Locate the cell with the specified text and output its (X, Y) center coordinate. 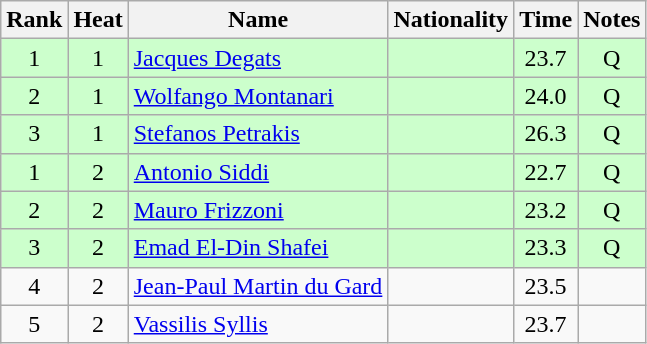
Emad El-Din Shafei (258, 248)
22.7 (546, 172)
26.3 (546, 134)
5 (34, 324)
Mauro Frizzoni (258, 210)
Jacques Degats (258, 58)
Heat (98, 20)
23.5 (546, 286)
Vassilis Syllis (258, 324)
Nationality (451, 20)
23.3 (546, 248)
Antonio Siddi (258, 172)
24.0 (546, 96)
Rank (34, 20)
Time (546, 20)
23.2 (546, 210)
Jean-Paul Martin du Gard (258, 286)
Stefanos Petrakis (258, 134)
Wolfango Montanari (258, 96)
Notes (612, 20)
Name (258, 20)
4 (34, 286)
